Extract the [X, Y] coordinate from the center of the cell holding the provided text.  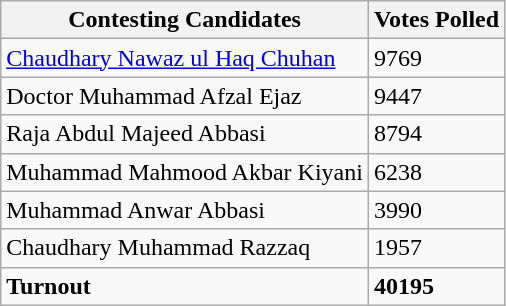
Turnout [185, 286]
3990 [436, 210]
Votes Polled [436, 20]
9447 [436, 96]
9769 [436, 58]
Muhammad Mahmood Akbar Kiyani [185, 172]
Doctor Muhammad Afzal Ejaz [185, 96]
8794 [436, 134]
Raja Abdul Majeed Abbasi [185, 134]
Muhammad Anwar Abbasi [185, 210]
40195 [436, 286]
Chaudhary Nawaz ul Haq Chuhan [185, 58]
6238 [436, 172]
Contesting Candidates [185, 20]
1957 [436, 248]
Chaudhary Muhammad Razzaq [185, 248]
